Pinpoint the cell where the given text exists, returning its (X, Y) midpoint coordinate. 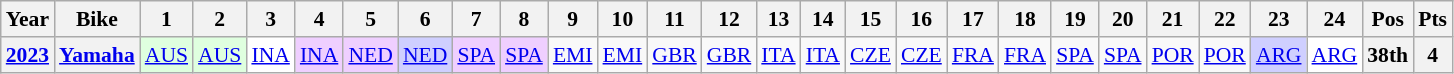
2023 (28, 55)
16 (922, 19)
5 (370, 19)
13 (778, 19)
12 (730, 19)
22 (1225, 19)
3 (270, 19)
Year (28, 19)
2 (220, 19)
Pos (1388, 19)
14 (823, 19)
18 (1025, 19)
9 (573, 19)
17 (973, 19)
6 (425, 19)
15 (870, 19)
19 (1075, 19)
38th (1388, 55)
23 (1279, 19)
21 (1173, 19)
10 (623, 19)
7 (476, 19)
8 (524, 19)
Bike (97, 19)
24 (1335, 19)
Pts (1432, 19)
11 (674, 19)
20 (1123, 19)
Yamaha (97, 55)
1 (166, 19)
